Detect which cell encompasses the target text, then output its (X, Y) center coordinate. 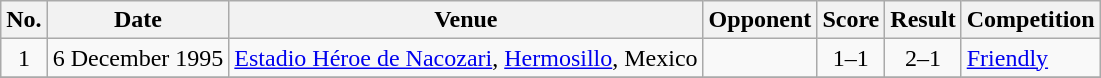
Date (138, 20)
Score (851, 20)
2–1 (923, 58)
1 (24, 58)
Estadio Héroe de Nacozari, Hermosillo, Mexico (466, 58)
Friendly (1030, 58)
No. (24, 20)
Result (923, 20)
6 December 1995 (138, 58)
Opponent (760, 20)
Venue (466, 20)
Competition (1030, 20)
1–1 (851, 58)
